Scan for the cell matching the given text and deliver its [X, Y] coordinate at center. 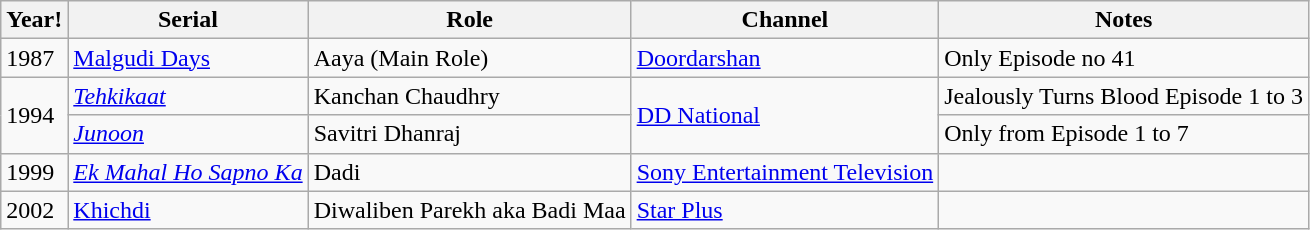
Jealously Turns Blood Episode 1 to 3 [1124, 96]
Only Episode no 41 [1124, 58]
1987 [34, 58]
Sony Entertainment Television [785, 172]
2002 [34, 210]
Aaya (Main Role) [470, 58]
Khichdi [188, 210]
1994 [34, 115]
Ek Mahal Ho Sapno Ka [188, 172]
DD National [785, 115]
Doordarshan [785, 58]
Junoon [188, 134]
Role [470, 20]
1999 [34, 172]
Notes [1124, 20]
Star Plus [785, 210]
Serial [188, 20]
Tehkikaat [188, 96]
Year! [34, 20]
Malgudi Days [188, 58]
Only from Episode 1 to 7 [1124, 134]
Savitri Dhanraj [470, 134]
Kanchan Chaudhry [470, 96]
Channel [785, 20]
Diwaliben Parekh aka Badi Maa [470, 210]
Dadi [470, 172]
